Return the [X, Y] coordinate for the center point of the cell that contains the specified text.  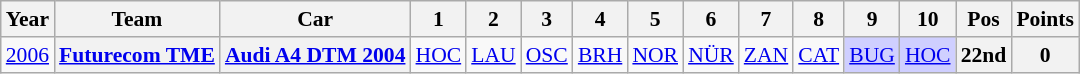
2 [493, 19]
10 [928, 19]
2006 [28, 55]
Audi A4 DTM 2004 [316, 55]
5 [655, 19]
NOR [655, 55]
BUG [872, 55]
4 [600, 19]
9 [872, 19]
LAU [493, 55]
22nd [984, 55]
3 [547, 19]
NÜR [711, 55]
0 [1045, 55]
Team [137, 19]
ZAN [766, 55]
1 [439, 19]
6 [711, 19]
8 [818, 19]
Futurecom TME [137, 55]
CAT [818, 55]
Year [28, 19]
BRH [600, 55]
7 [766, 19]
OSC [547, 55]
Car [316, 19]
Pos [984, 19]
Points [1045, 19]
